Output the (x, y) coordinate of the center of the cell containing the given text.  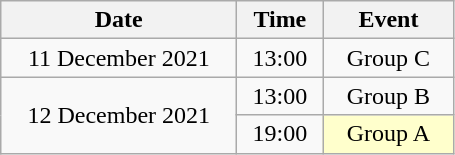
11 December 2021 (119, 58)
Time (280, 20)
Group C (388, 58)
Group B (388, 96)
Event (388, 20)
Date (119, 20)
12 December 2021 (119, 115)
Group A (388, 134)
19:00 (280, 134)
